Find where the given text appears and provide that cell's center as (X, Y) coordinate. 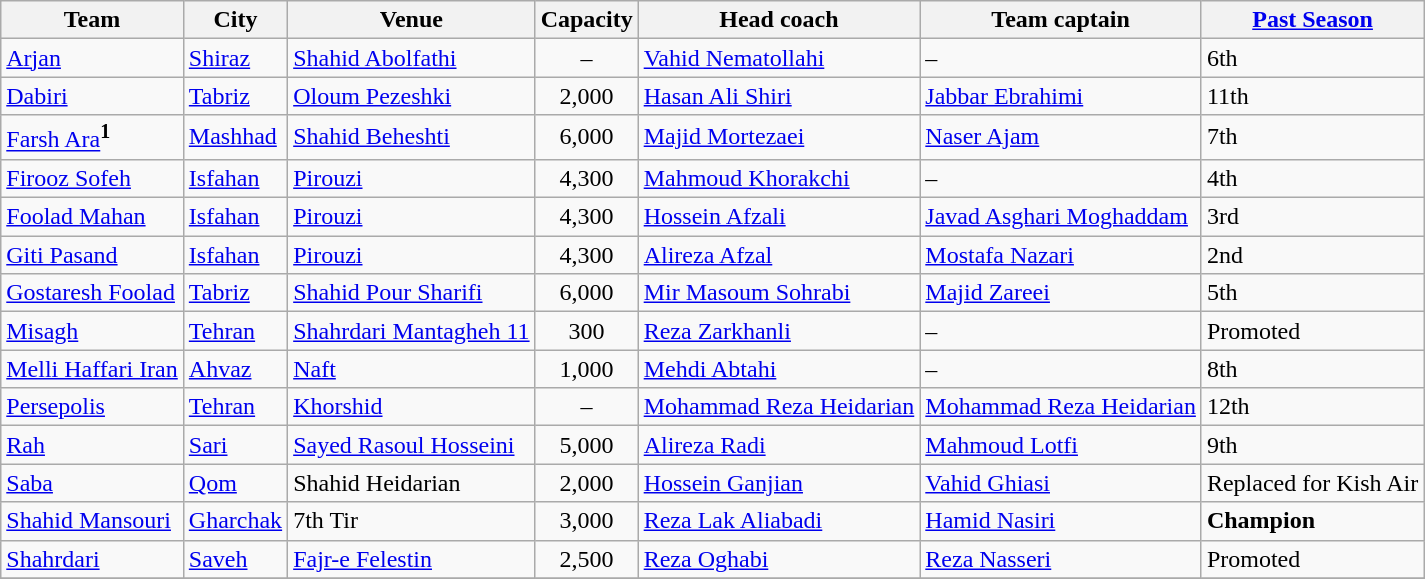
Head coach (779, 20)
Arjan (92, 58)
Khorshid (412, 407)
Firooz Sofeh (92, 178)
Vahid Ghiasi (1061, 483)
Qom (235, 483)
Venue (412, 20)
3,000 (586, 521)
8th (1312, 369)
Dabiri (92, 96)
4th (1312, 178)
Rah (92, 445)
300 (586, 331)
11th (1312, 96)
Shahid Heidarian (412, 483)
City (235, 20)
Mir Masoum Sohrabi (779, 293)
12th (1312, 407)
Reza Zarkhanli (779, 331)
Replaced for Kish Air (1312, 483)
Alireza Radi (779, 445)
Saba (92, 483)
5,000 (586, 445)
Sayed Rasoul Hosseini (412, 445)
Past Season (1312, 20)
Melli Haffari Iran (92, 369)
Shahid Abolfathi (412, 58)
3rd (1312, 217)
Alireza Afzal (779, 255)
Champion (1312, 521)
Mostafa Nazari (1061, 255)
7th Tir (412, 521)
Hasan Ali Shiri (779, 96)
Shahid Mansouri (92, 521)
Foolad Mahan (92, 217)
Shahid Beheshti (412, 138)
Hossein Ganjian (779, 483)
Ahvaz (235, 369)
Saveh (235, 559)
1,000 (586, 369)
7th (1312, 138)
Team captain (1061, 20)
9th (1312, 445)
6th (1312, 58)
Naft (412, 369)
Naser Ajam (1061, 138)
Farsh Ara1 (92, 138)
Mahmoud Khorakchi (779, 178)
5th (1312, 293)
Reza Oghabi (779, 559)
Hossein Afzali (779, 217)
Shiraz (235, 58)
Hamid Nasiri (1061, 521)
Sari (235, 445)
Shahrdari Mantagheh 11 (412, 331)
Shahid Pour Sharifi (412, 293)
Reza Nasseri (1061, 559)
Team (92, 20)
Vahid Nematollahi (779, 58)
Javad Asghari Moghaddam (1061, 217)
Mehdi Abtahi (779, 369)
Shahrdari (92, 559)
Reza Lak Aliabadi (779, 521)
Giti Pasand (92, 255)
Gharchak (235, 521)
Gostaresh Foolad (92, 293)
Oloum Pezeshki (412, 96)
Fajr-e Felestin (412, 559)
Persepolis (92, 407)
Mahmoud Lotfi (1061, 445)
2,500 (586, 559)
2nd (1312, 255)
Majid Zareei (1061, 293)
Majid Mortezaei (779, 138)
Mashhad (235, 138)
Jabbar Ebrahimi (1061, 96)
Misagh (92, 331)
Capacity (586, 20)
